Identify which cell holds the provided text, then report its [X, Y] central coordinate. 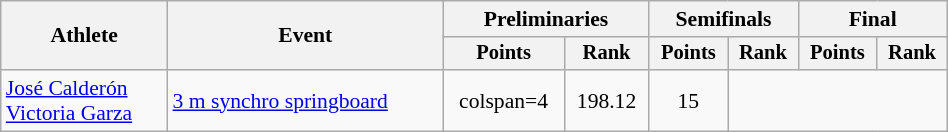
Final [872, 19]
colspan=4 [504, 100]
Event [306, 36]
Semifinals [724, 19]
198.12 [606, 100]
3 m synchro springboard [306, 100]
Athlete [84, 36]
Preliminaries [546, 19]
15 [688, 100]
José CalderónVictoria Garza [84, 100]
